For the text-containing cell, return its midpoint in (x, y) coordinate format. 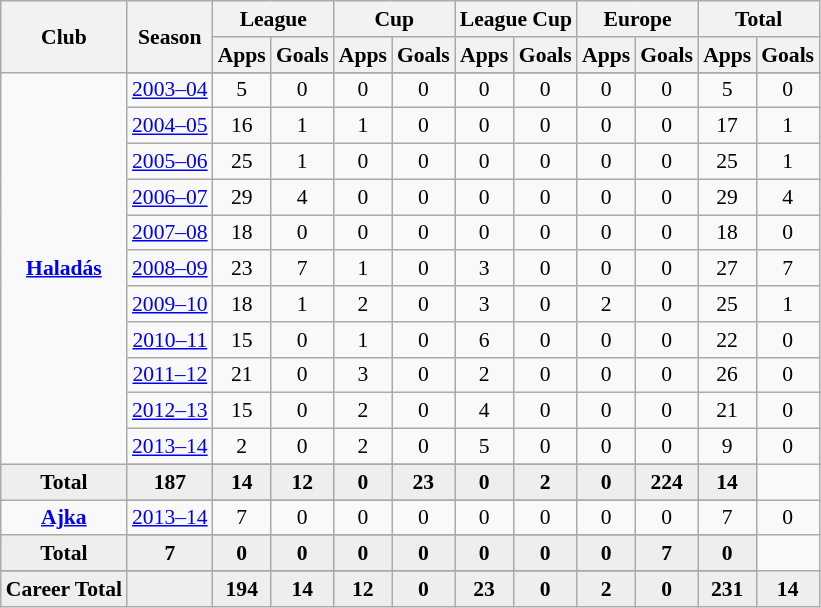
2007–08 (170, 233)
2009–10 (170, 304)
League (274, 19)
2003–04 (170, 90)
Europe (638, 19)
2010–11 (170, 340)
194 (242, 589)
16 (242, 126)
231 (727, 589)
26 (727, 375)
224 (666, 482)
Club (64, 36)
League Cup (516, 19)
187 (170, 482)
Haladás (64, 268)
17 (727, 126)
2006–07 (170, 197)
9 (727, 447)
Ajka (64, 518)
2005–06 (170, 162)
2011–12 (170, 375)
Season (170, 36)
2008–09 (170, 269)
Career Total (64, 589)
2004–05 (170, 126)
6 (484, 340)
22 (727, 340)
27 (727, 269)
2012–13 (170, 411)
Cup (394, 19)
